Capture the cell that displays the provided text and extract its (x, y) central coordinate. 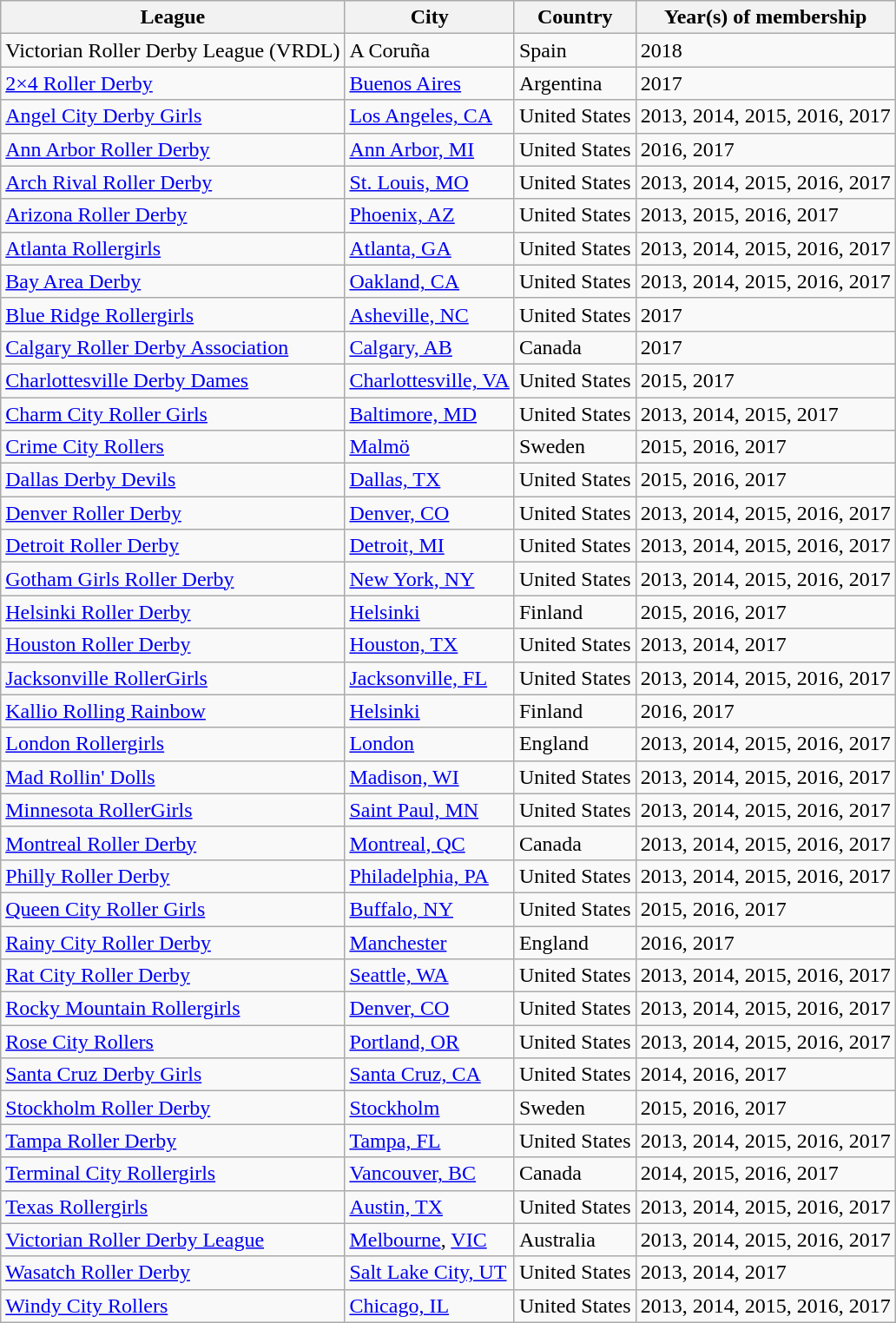
Tampa Roller Derby (173, 1141)
Australia (575, 1240)
Stockholm Roller Derby (173, 1108)
Ann Arbor Roller Derby (173, 149)
2015, 2017 (766, 380)
Angel City Derby Girls (173, 116)
Phoenix, AZ (430, 215)
Salt Lake City, UT (430, 1273)
London Rollergirls (173, 744)
2×4 Roller Derby (173, 83)
Rat City Roller Derby (173, 976)
Argentina (575, 83)
Philly Roller Derby (173, 876)
Santa Cruz Derby Girls (173, 1075)
League (173, 17)
Victorian Roller Derby League (VRDL) (173, 50)
Madison, WI (430, 777)
Calgary, AB (430, 347)
Houston Roller Derby (173, 645)
Blue Ridge Rollergirls (173, 314)
New York, NY (430, 579)
2018 (766, 50)
Atlanta Rollergirls (173, 248)
Victorian Roller Derby League (173, 1240)
Portland, OR (430, 1042)
Oakland, CA (430, 281)
Helsinki Roller Derby (173, 612)
Texas Rollergirls (173, 1207)
Detroit, MI (430, 546)
Mad Rollin' Dolls (173, 777)
Windy City Rollers (173, 1306)
Stockholm (430, 1108)
Asheville, NC (430, 314)
City (430, 17)
Rainy City Roller Derby (173, 942)
Manchester (430, 942)
Seattle, WA (430, 976)
Rose City Rollers (173, 1042)
Charlottesville, VA (430, 380)
Wasatch Roller Derby (173, 1273)
Charm City Roller Girls (173, 414)
Philadelphia, PA (430, 876)
Denver Roller Derby (173, 513)
Arch Rival Roller Derby (173, 182)
2014, 2015, 2016, 2017 (766, 1174)
Year(s) of membership (766, 17)
Montreal Roller Derby (173, 843)
Montreal, QC (430, 843)
Kallio Rolling Rainbow (173, 711)
Queen City Roller Girls (173, 909)
Baltimore, MD (430, 414)
Ann Arbor, MI (430, 149)
Melbourne, VIC (430, 1240)
London (430, 744)
Crime City Rollers (173, 447)
Dallas Derby Devils (173, 480)
Atlanta, GA (430, 248)
Buffalo, NY (430, 909)
Chicago, IL (430, 1306)
Tampa, FL (430, 1141)
2014, 2016, 2017 (766, 1075)
Buenos Aires (430, 83)
Terminal City Rollergirls (173, 1174)
Rocky Mountain Rollergirls (173, 1009)
Country (575, 17)
Austin, TX (430, 1207)
Santa Cruz, CA (430, 1075)
Spain (575, 50)
Minnesota RollerGirls (173, 810)
Calgary Roller Derby Association (173, 347)
Malmö (430, 447)
A Coruña (430, 50)
Bay Area Derby (173, 281)
Los Angeles, CA (430, 116)
Detroit Roller Derby (173, 546)
2013, 2014, 2015, 2017 (766, 414)
Gotham Girls Roller Derby (173, 579)
Jacksonville RollerGirls (173, 678)
Jacksonville, FL (430, 678)
St. Louis, MO (430, 182)
Houston, TX (430, 645)
Charlottesville Derby Dames (173, 380)
Arizona Roller Derby (173, 215)
2013, 2015, 2016, 2017 (766, 215)
Dallas, TX (430, 480)
Saint Paul, MN (430, 810)
Vancouver, BC (430, 1174)
